Identify which cell holds the provided text, then report its [x, y] central coordinate. 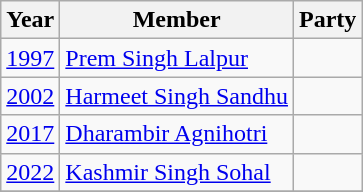
Prem Singh Lalpur [177, 58]
Dharambir Agnihotri [177, 134]
Party [328, 20]
1997 [30, 58]
Harmeet Singh Sandhu [177, 96]
Kashmir Singh Sohal [177, 172]
2022 [30, 172]
2002 [30, 96]
2017 [30, 134]
Member [177, 20]
Year [30, 20]
